From the cell containing the given text, extract its center point as [x, y] coordinate. 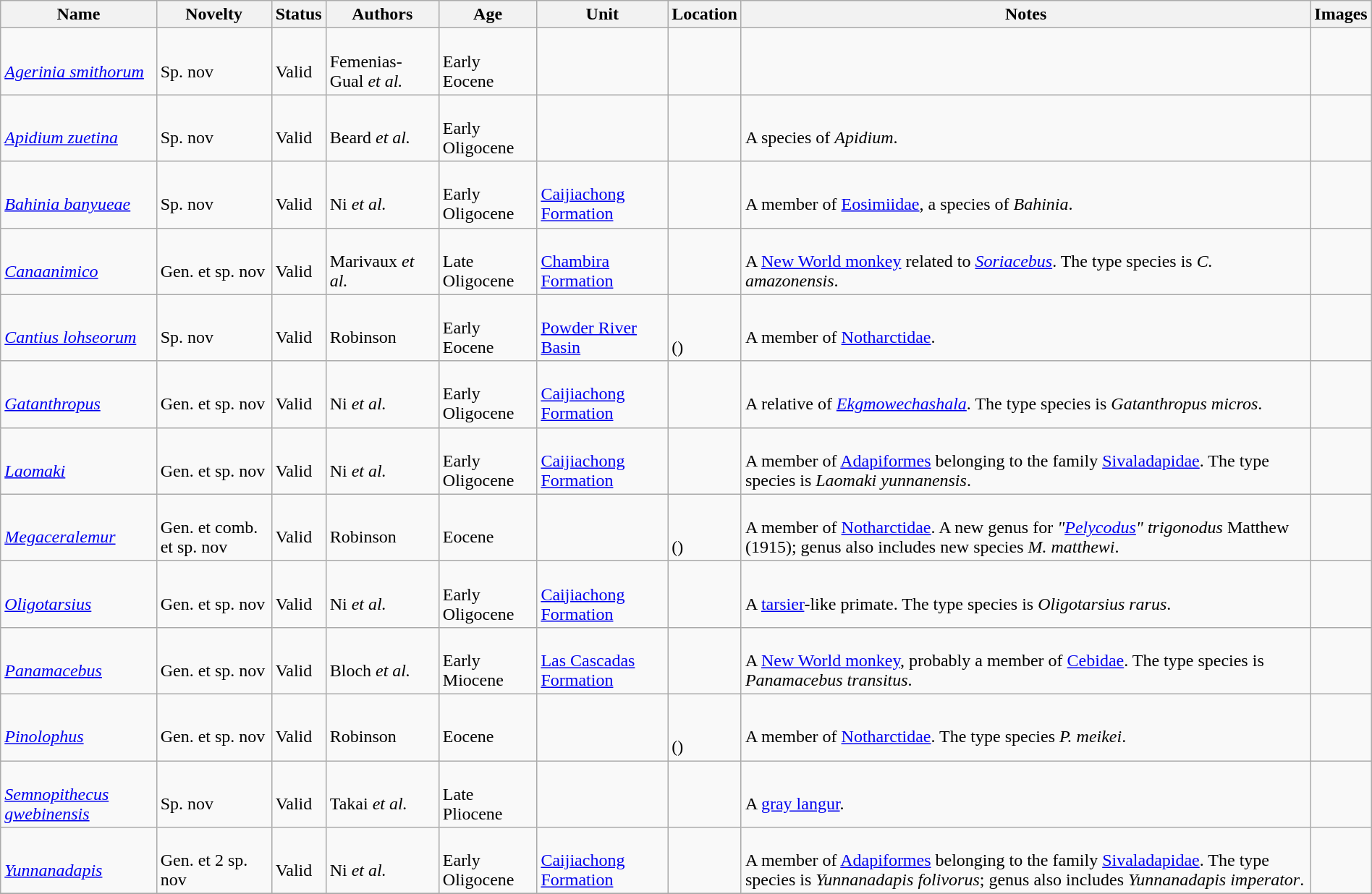
A member of Notharctidae. [1025, 328]
Chambira Formation [602, 261]
Beard et al. [382, 128]
Femenias-Gual et al. [382, 61]
Takai et al. [382, 794]
Novelty [214, 14]
A relative of Ekgmowechashala. The type species is Gatanthropus micros. [1025, 394]
Yunnanadapis [78, 861]
Gatanthropus [78, 394]
Authors [382, 14]
Gen. et comb. et sp. nov [214, 527]
Agerinia smithorum [78, 61]
A New World monkey, probably a member of Cebidae. The type species is Panamacebus transitus. [1025, 660]
Unit [602, 14]
Apidium zuetina [78, 128]
Panamacebus [78, 660]
Semnopithecus gwebinensis [78, 794]
Early Miocene [488, 660]
Age [488, 14]
A member of Notharctidae. A new genus for "Pelycodus" trigonodus Matthew (1915); genus also includes new species M. matthewi. [1025, 527]
A species of Apidium. [1025, 128]
Location [705, 14]
A member of Adapiformes belonging to the family Sivaladapidae. The type species is Laomaki yunnanensis. [1025, 461]
Status [298, 14]
Bloch et al. [382, 660]
A member of Eosimiidae, a species of Bahinia. [1025, 195]
Marivaux et al. [382, 261]
Name [78, 14]
Images [1341, 14]
Canaanimico [78, 261]
Pinolophus [78, 727]
Cantius lohseorum [78, 328]
Oligotarsius [78, 594]
A tarsier-like primate. The type species is Oligotarsius rarus. [1025, 594]
Late Oligocene [488, 261]
A New World monkey related to Soriacebus. The type species is C. amazonensis. [1025, 261]
Late Pliocene [488, 794]
Laomaki [78, 461]
A member of Notharctidae. The type species P. meikei. [1025, 727]
Megaceralemur [78, 527]
Gen. et 2 sp. nov [214, 861]
Las Cascadas Formation [602, 660]
Powder River Basin [602, 328]
A gray langur. [1025, 794]
Bahinia banyueae [78, 195]
Notes [1025, 14]
